For the text-containing cell, return its midpoint in (x, y) coordinate format. 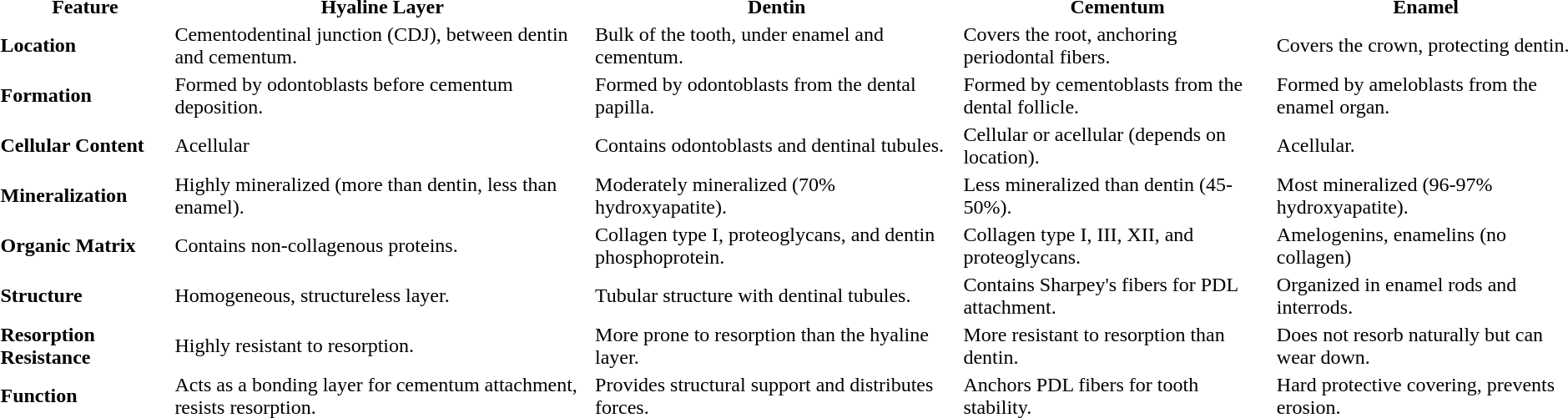
Contains Sharpey's fibers for PDL attachment. (1117, 295)
Cellular or acellular (depends on location). (1117, 145)
More prone to resorption than the hyaline layer. (777, 345)
Collagen type I, III, XII, and proteoglycans. (1117, 245)
Contains non-collagenous proteins. (382, 245)
Less mineralized than dentin (45-50%). (1117, 195)
Contains odontoblasts and dentinal tubules. (777, 145)
More resistant to resorption than dentin. (1117, 345)
Cementodentinal junction (CDJ), between dentin and cementum. (382, 45)
Highly mineralized (more than dentin, less than enamel). (382, 195)
Formed by odontoblasts before cementum deposition. (382, 95)
Covers the root, anchoring periodontal fibers. (1117, 45)
Formed by cementoblasts from the dental follicle. (1117, 95)
Highly resistant to resorption. (382, 345)
Bulk of the tooth, under enamel and cementum. (777, 45)
Acellular (382, 145)
Formed by odontoblasts from the dental papilla. (777, 95)
Homogeneous, structureless layer. (382, 295)
Tubular structure with dentinal tubules. (777, 295)
Collagen type I, proteoglycans, and dentin phosphoprotein. (777, 245)
Moderately mineralized (70% hydroxyapatite). (777, 195)
